Extract the (X, Y) coordinate from the center of the cell holding the provided text.  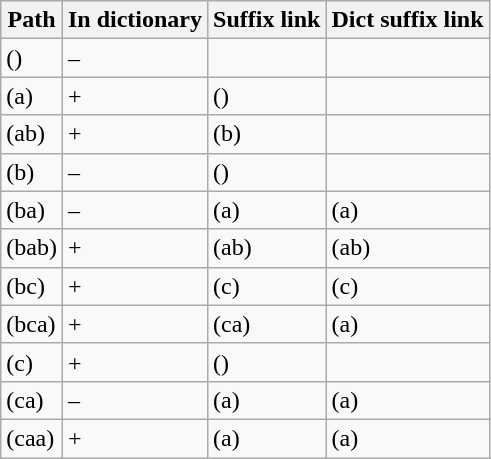
Dict suffix link (408, 20)
Path (32, 20)
Suffix link (267, 20)
(ba) (32, 210)
(bab) (32, 248)
In dictionary (134, 20)
(bc) (32, 286)
(caa) (32, 438)
(bca) (32, 324)
